Return the (x, y) coordinate for the center point of the cell that contains the specified text.  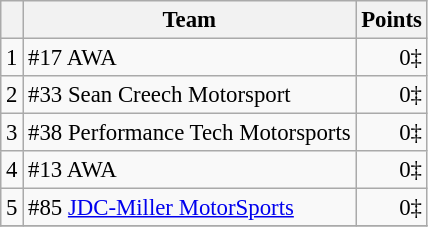
Team (190, 20)
3 (12, 133)
#13 AWA (190, 170)
#38 Performance Tech Motorsports (190, 133)
#85 JDC-Miller MotorSports (190, 208)
2 (12, 95)
#17 AWA (190, 58)
#33 Sean Creech Motorsport (190, 95)
4 (12, 170)
Points (392, 20)
1 (12, 58)
5 (12, 208)
